Return (x, y) of the center of cell containing provided text 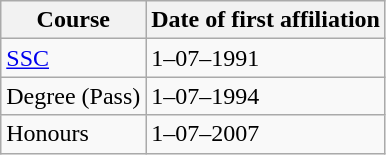
Honours (74, 134)
1–07–1991 (266, 58)
Date of first affiliation (266, 20)
SSC (74, 58)
Degree (Pass) (74, 96)
1–07–2007 (266, 134)
1–07–1994 (266, 96)
Course (74, 20)
